For the text-containing cell, return its midpoint in (X, Y) coordinate format. 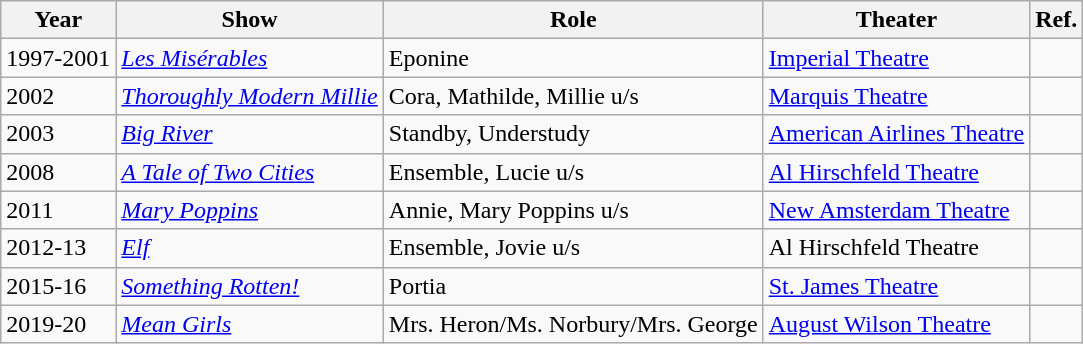
Big River (250, 134)
Les Misérables (250, 58)
Theater (896, 20)
Marquis Theatre (896, 96)
Imperial Theatre (896, 58)
Ensemble, Lucie u/s (573, 172)
Mary Poppins (250, 210)
Mean Girls (250, 324)
Standby, Understudy (573, 134)
American Airlines Theatre (896, 134)
2002 (58, 96)
Elf (250, 248)
A Tale of Two Cities (250, 172)
Cora, Mathilde, Millie u/s (573, 96)
August Wilson Theatre (896, 324)
2008 (58, 172)
2019-20 (58, 324)
Role (573, 20)
1997-2001 (58, 58)
2011 (58, 210)
Something Rotten! (250, 286)
Thoroughly Modern Millie (250, 96)
Mrs. Heron/Ms. Norbury/Mrs. George (573, 324)
Ref. (1056, 20)
Show (250, 20)
Eponine (573, 58)
Portia (573, 286)
St. James Theatre (896, 286)
Year (58, 20)
Ensemble, Jovie u/s (573, 248)
2015-16 (58, 286)
Annie, Mary Poppins u/s (573, 210)
2003 (58, 134)
New Amsterdam Theatre (896, 210)
2012-13 (58, 248)
